Extract the [X, Y] coordinate from the center of the cell holding the provided text.  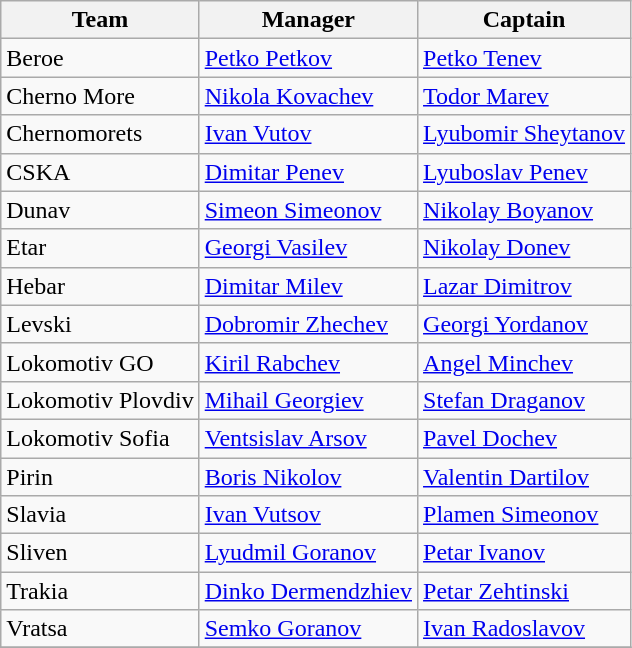
Pavel Dochev [524, 438]
Team [100, 20]
Manager [308, 20]
Pirin [100, 477]
Petar Zehtinski [524, 591]
Dinko Dermendzhiev [308, 591]
Semko Goranov [308, 629]
Ivan Vutsov [308, 515]
Nikolay Donev [524, 248]
CSKA [100, 172]
Lazar Dimitrov [524, 286]
Dunav [100, 210]
Boris Nikolov [308, 477]
Hebar [100, 286]
Ventsislav Arsov [308, 438]
Nikola Kovachev [308, 96]
Mihail Georgiev [308, 400]
Nikolay Boyanov [524, 210]
Plamen Simeonov [524, 515]
Slavia [100, 515]
Dimitar Milev [308, 286]
Petko Tenev [524, 58]
Georgi Yordanov [524, 324]
Lyudmil Goranov [308, 553]
Dobromir Zhechev [308, 324]
Sliven [100, 553]
Beroe [100, 58]
Dimitar Penev [308, 172]
Petko Petkov [308, 58]
Captain [524, 20]
Lyuboslav Penev [524, 172]
Cherno More [100, 96]
Kiril Rabchev [308, 362]
Stefan Draganov [524, 400]
Chernomorets [100, 134]
Lokomotiv GO [100, 362]
Etar [100, 248]
Ivan Radoslavov [524, 629]
Simeon Simeonov [308, 210]
Levski [100, 324]
Georgi Vasilev [308, 248]
Vratsa [100, 629]
Petar Ivanov [524, 553]
Trakia [100, 591]
Valentin Dartilov [524, 477]
Lokomotiv Plovdiv [100, 400]
Angel Minchev [524, 362]
Todor Marev [524, 96]
Lyubomir Sheytanov [524, 134]
Ivan Vutov [308, 134]
Lokomotiv Sofia [100, 438]
